Scan for the cell matching the given text and deliver its (X, Y) coordinate at center. 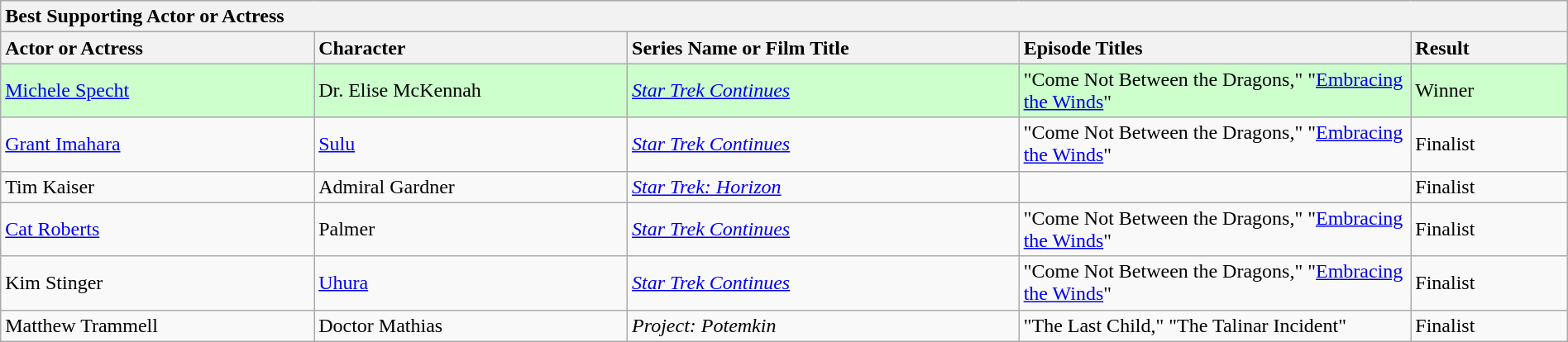
Palmer (471, 230)
Tim Kaiser (157, 187)
Project: Potemkin (824, 325)
Result (1489, 48)
Star Trek: Horizon (824, 187)
Series Name or Film Title (824, 48)
Michele Specht (157, 91)
Matthew Trammell (157, 325)
Character (471, 48)
Uhura (471, 283)
Admiral Gardner (471, 187)
Grant Imahara (157, 144)
Dr. Elise McKennah (471, 91)
Episode Titles (1215, 48)
Cat Roberts (157, 230)
Best Supporting Actor or Actress (784, 17)
Winner (1489, 91)
"The Last Child," "The Talinar Incident" (1215, 325)
Doctor Mathias (471, 325)
Actor or Actress (157, 48)
Kim Stinger (157, 283)
Sulu (471, 144)
